Determine the [X, Y] coordinate at the center of the cell enclosing the given text.  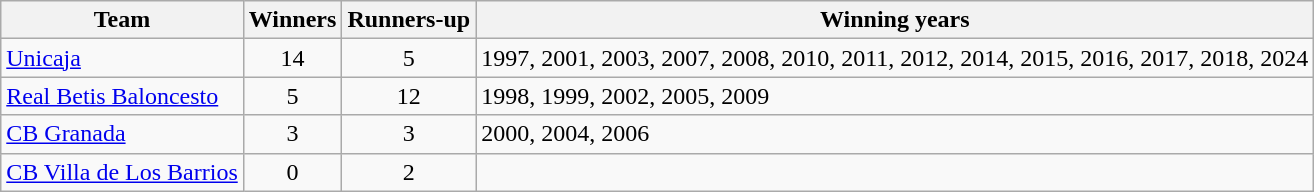
2 [409, 172]
Winning years [895, 20]
Unicaja [122, 58]
1997, 2001, 2003, 2007, 2008, 2010, 2011, 2012, 2014, 2015, 2016, 2017, 2018, 2024 [895, 58]
Real Betis Baloncesto [122, 96]
2000, 2004, 2006 [895, 134]
1998, 1999, 2002, 2005, 2009 [895, 96]
CB Granada [122, 134]
14 [292, 58]
12 [409, 96]
Winners [292, 20]
0 [292, 172]
Team [122, 20]
CB Villa de Los Barrios [122, 172]
Runners-up [409, 20]
